Detect which cell encompasses the target text, then output its [x, y] center coordinate. 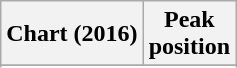
Peakposition [189, 34]
Chart (2016) [72, 34]
